Extract the (x, y) coordinate from the center of the cell holding the provided text.  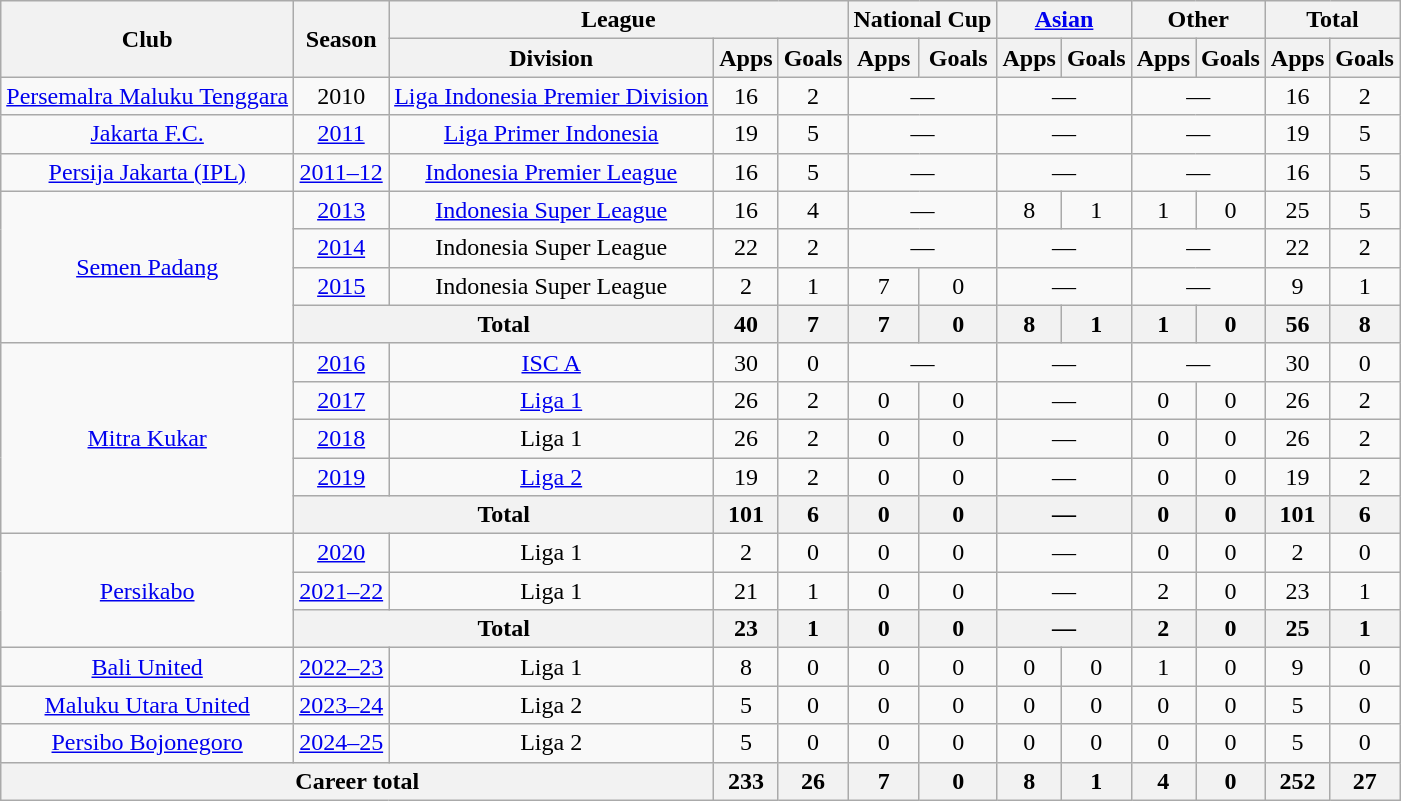
2024–25 (342, 743)
Liga Primer Indonesia (552, 134)
League (618, 20)
Season (342, 39)
40 (746, 324)
2011 (342, 134)
2011–12 (342, 172)
Bali United (148, 667)
2014 (342, 248)
2017 (342, 400)
Persibo Bojonegoro (148, 743)
Persija Jakarta (IPL) (148, 172)
2019 (342, 477)
Other (1198, 20)
Career total (358, 781)
2016 (342, 362)
2018 (342, 438)
27 (1365, 781)
2020 (342, 553)
Club (148, 39)
National Cup (922, 20)
Semen Padang (148, 267)
Maluku Utara United (148, 705)
233 (746, 781)
21 (746, 591)
2021–22 (342, 591)
2023–24 (342, 705)
Indonesia Premier League (552, 172)
Persemalra Maluku Tenggara (148, 96)
ISC A (552, 362)
56 (1297, 324)
Division (552, 58)
252 (1297, 781)
Mitra Kukar (148, 438)
Jakarta F.C. (148, 134)
Liga Indonesia Premier Division (552, 96)
2022–23 (342, 667)
2013 (342, 210)
2010 (342, 96)
Asian (1064, 20)
Persikabo (148, 591)
2015 (342, 286)
